Return [x, y] of the center of cell containing provided text 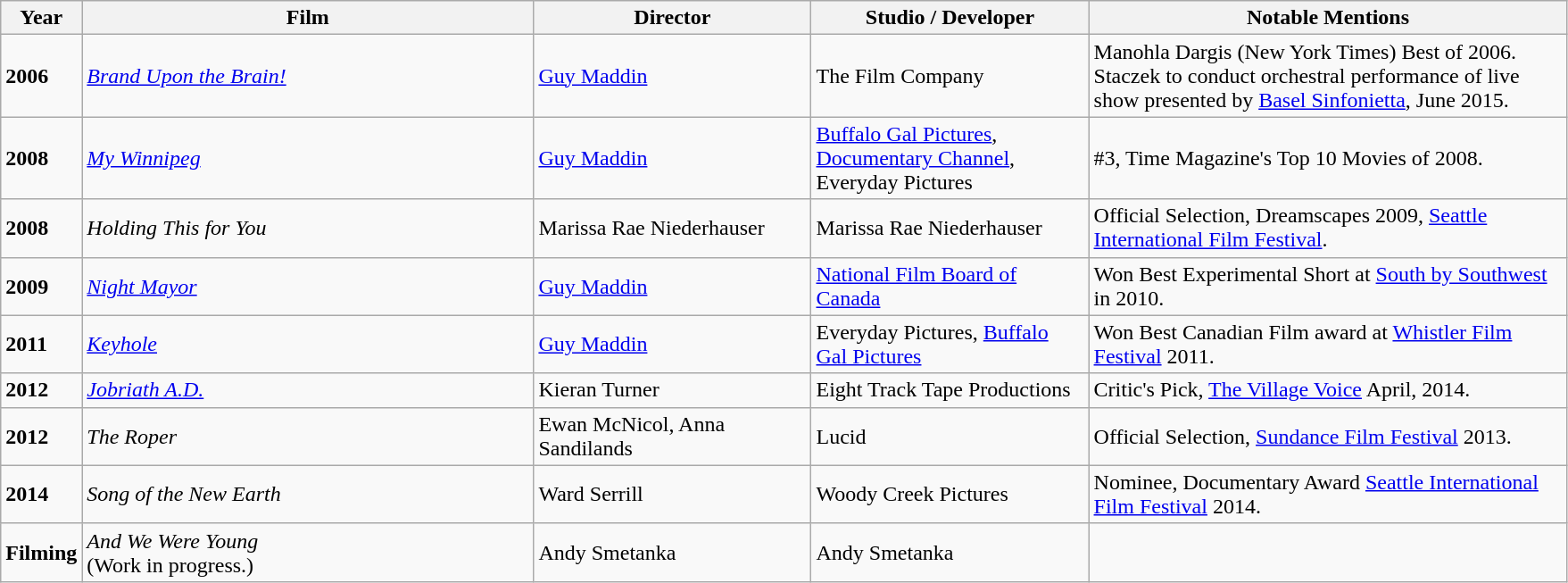
Song of the New Earth [308, 495]
Filming [41, 552]
Kieran Turner [673, 390]
Film [308, 18]
Keyhole [308, 345]
Ward Serrill [673, 495]
Woody Creek Pictures [950, 495]
2011 [41, 345]
National Film Board of Canada [950, 286]
Eight Track Tape Productions [950, 390]
The Film Company [950, 76]
Director [673, 18]
Official Selection, Sundance Film Festival 2013. [1328, 436]
Holding This for You [308, 229]
Brand Upon the Brain! [308, 76]
2014 [41, 495]
The Roper [308, 436]
Ewan McNicol, Anna Sandilands [673, 436]
2006 [41, 76]
#3, Time Magazine's Top 10 Movies of 2008. [1328, 158]
My Winnipeg [308, 158]
And We Were Young(Work in progress.) [308, 552]
Won Best Experimental Short at South by Southwest in 2010. [1328, 286]
Manohla Dargis (New York Times) Best of 2006.Staczek to conduct orchestral performance of live show presented by Basel Sinfonietta, June 2015. [1328, 76]
Night Mayor [308, 286]
2009 [41, 286]
Official Selection, Dreamscapes 2009, Seattle International Film Festival. [1328, 229]
Year [41, 18]
Lucid [950, 436]
Nominee, Documentary Award Seattle International Film Festival 2014. [1328, 495]
Notable Mentions [1328, 18]
Buffalo Gal Pictures, Documentary Channel, Everyday Pictures [950, 158]
Jobriath A.D. [308, 390]
Won Best Canadian Film award at Whistler Film Festival 2011. [1328, 345]
Critic's Pick, The Village Voice April, 2014. [1328, 390]
Studio / Developer [950, 18]
Everyday Pictures, Buffalo Gal Pictures [950, 345]
